Provide the [X, Y] coordinate of the cell's center where the given text is located.  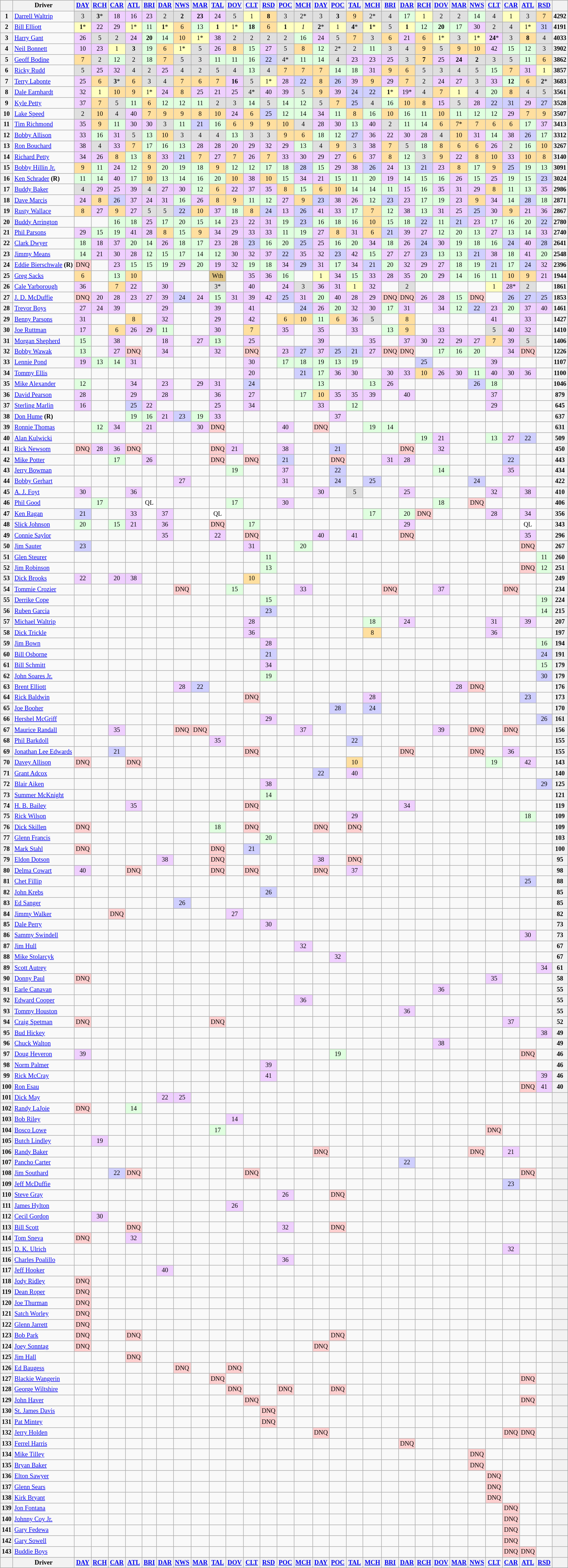
H. B. Bailey [43, 806]
422 [560, 481]
191 [560, 654]
Slick Johnson [43, 525]
Gary Sowell [43, 1541]
63 [7, 687]
Jim Bown [43, 643]
Kirk Bryant [43, 1498]
60 [7, 654]
91 [7, 989]
Dick Trickle [43, 633]
215 [560, 611]
1100 [560, 373]
156 [560, 730]
Jimmy Walker [43, 914]
Glen Steurer [43, 557]
Brent Elliott [43, 687]
130 [7, 1411]
Rusty Wallace [43, 211]
74 [7, 806]
Earle Canavan [43, 989]
3683 [560, 81]
106 [7, 1152]
Ricky Rudd [43, 70]
260 [560, 557]
110 [7, 1195]
Jeff Hooker [43, 1271]
Bobby Hillin Jr. [43, 168]
Kyle Petty [43, 103]
1406 [560, 341]
1461 [560, 308]
Glenn Sears [43, 1487]
3857 [560, 70]
Delma Cowart [43, 871]
631 [560, 428]
Neil Bonnett [43, 49]
Connie Saylor [43, 536]
Bobby Gerhart [43, 481]
4033 [560, 38]
Tommy Ellis [43, 373]
Don Hume (R) [43, 416]
24* [494, 38]
134 [7, 1454]
Charles Poalillo [43, 1260]
Jody Ridley [43, 1281]
450 [560, 449]
Terry Labonte [43, 81]
Pancho Carter [43, 1163]
93 [7, 1011]
Bill Schmitt [43, 665]
Jim Southard [43, 1174]
343 [560, 525]
62 [7, 676]
173 [560, 698]
120 [7, 1303]
Elton Sawyer [43, 1476]
Bud Hickey [43, 1033]
Blackie Wangerin [43, 1379]
87 [7, 946]
Trevor Boys [43, 308]
137 [7, 1487]
107 [7, 1163]
434 [560, 471]
47 [7, 514]
John Soares Jr. [43, 676]
3902 [560, 49]
132 [7, 1433]
89 [7, 968]
John Krebs [43, 892]
A. J. Foyt [43, 492]
3091 [560, 168]
Ron Esau [43, 1087]
76 [7, 827]
4292 [560, 17]
Michael Waltrip [43, 622]
2871 [560, 201]
Phil Barkdoll [43, 741]
Joey Sonntag [43, 1347]
Jerry Bowman [43, 471]
249 [560, 579]
79 [7, 860]
81 [7, 881]
Chet Fillip [43, 881]
Morgan Shepherd [43, 341]
David Pearson [43, 395]
Gary Fedewa [43, 1530]
Ken Ragan [43, 514]
102 [7, 1109]
Rick Wilson [43, 816]
Bosco Lowe [43, 1130]
78 [7, 849]
Johnny Coy Jr. [43, 1519]
Chuck Walton [43, 1044]
122 [7, 1325]
Phil Parsons [43, 233]
176 [560, 687]
207 [560, 622]
3561 [560, 92]
1226 [560, 352]
112 [7, 1216]
267 [560, 546]
111 [7, 1206]
2780 [560, 222]
83 [7, 903]
Joe Ruttman [43, 330]
Buddy Baker [43, 190]
Clark Dwyer [43, 243]
Ferrel Harris [43, 1444]
Dave Marcis [43, 201]
Joe Booher [43, 708]
84 [7, 914]
Mike Stolarcyk [43, 957]
77 [7, 838]
Hershel McGriff [43, 719]
19* [407, 92]
127 [7, 1379]
128 [7, 1389]
64 [7, 698]
234 [560, 590]
Glenn Francis [43, 838]
Ruben Garcia [43, 611]
3507 [560, 114]
Dale Perry [43, 925]
1861 [560, 287]
Jimmy Means [43, 254]
45 [7, 492]
443 [560, 460]
4191 [560, 28]
Derrike Cope [43, 601]
7* [459, 125]
133 [7, 1444]
Steve Gray [43, 1195]
Randy LaJoie [43, 1109]
197 [560, 633]
Harry Gant [43, 38]
2740 [560, 233]
Butch Lindley [43, 1141]
101 [7, 1098]
Ken Schrader (R) [43, 179]
Jim Hall [43, 1357]
57 [7, 622]
71 [7, 774]
1427 [560, 319]
D. K. Ulrich [43, 1249]
3413 [560, 125]
James Hylton [43, 1206]
410 [560, 492]
139 [7, 1509]
Lake Speed [43, 114]
141 [7, 1530]
296 [560, 536]
28* [511, 287]
224 [560, 601]
105 [7, 1141]
Geoff Bodine [43, 60]
170 [560, 708]
50 [7, 546]
65 [7, 708]
Maurice Randall [43, 730]
Donny Paul [43, 978]
Randy Baker [43, 1152]
1853 [560, 298]
59 [7, 643]
1410 [560, 330]
Ron Bouchard [43, 146]
Dale Earnhardt [43, 92]
3312 [560, 135]
66 [7, 719]
123 [7, 1336]
Dean Roper [43, 1292]
Mike Alexander [43, 384]
68 [7, 741]
96 [7, 1044]
879 [560, 395]
Dick Brooks [43, 579]
Rick Newsom [43, 449]
Jon Fontana [43, 1509]
54 [7, 590]
2548 [560, 254]
Jeff McDuffie [43, 1184]
356 [560, 514]
Blair Aiken [43, 784]
St. James Davis [43, 1411]
2986 [560, 190]
Bryan Baker [43, 1465]
509 [560, 438]
Greg Sacks [43, 276]
3024 [560, 179]
3140 [560, 157]
108 [7, 1174]
Mark Stahl [43, 849]
2396 [560, 265]
Bobby Allison [43, 135]
Bob Park [43, 1336]
70 [7, 763]
124 [7, 1347]
Jim Hull [43, 946]
Mike Potter [43, 460]
Eddie Bierschwale (R) [43, 265]
118 [7, 1281]
56 [7, 611]
Richard Petty [43, 157]
Darrell Waltrip [43, 17]
Pat Mintey [43, 1422]
126 [7, 1368]
113 [7, 1227]
135 [7, 1465]
Davey Allison [43, 763]
251 [560, 568]
3862 [560, 60]
3267 [560, 146]
53 [7, 579]
69 [7, 752]
136 [7, 1476]
1107 [560, 363]
Joe Thurman [43, 1303]
Jonathan Lee Edwards [43, 752]
Sammy Swindell [43, 936]
Tim Richmond [43, 125]
2641 [560, 243]
406 [560, 503]
90 [7, 978]
97 [7, 1054]
Bob Riley [43, 1119]
Tom Sneva [43, 1238]
Jerry Holden [43, 1433]
Tommie Crozier [43, 590]
Rick McCray [43, 1076]
Phil Good [43, 503]
Satch Worley [43, 1314]
George Wiltshire [43, 1389]
Bill Osborne [43, 654]
92 [7, 1001]
142 [7, 1541]
Ed Baugess [43, 1368]
Norm Palmer [43, 1065]
94 [7, 1022]
116 [7, 1260]
Benny Parsons [43, 319]
138 [7, 1498]
Ed Sanger [43, 903]
Lennie Pond [43, 363]
75 [7, 816]
Bill Scott [43, 1227]
3528 [560, 103]
Sterling Marlin [43, 405]
1046 [560, 384]
Buddie Boys [43, 1551]
Scott Autrey [43, 968]
Mike Tilley [43, 1454]
Doug Heveron [43, 1054]
72 [7, 784]
115 [7, 1249]
194 [560, 643]
Grant Adcox [43, 774]
161 [560, 719]
131 [7, 1422]
Ronnie Thomas [43, 428]
Cecil Gordon [43, 1216]
Bill Elliott [43, 28]
Buddy Arrington [43, 222]
John Haver [43, 1400]
Craig Spetman [43, 1022]
129 [7, 1400]
Dick May [43, 1098]
99 [7, 1076]
2867 [560, 211]
Rick Baldwin [43, 698]
637 [560, 416]
104 [7, 1130]
Jim Sauter [43, 546]
Dick Skillen [43, 827]
44 [7, 481]
J. D. McDuffie [43, 298]
Glenn Jarrett [43, 1325]
Wth [218, 276]
86 [7, 936]
Alan Kulwicki [43, 438]
48 [7, 525]
1944 [560, 276]
Bobby Wawak [43, 352]
80 [7, 871]
Jim Robinson [43, 568]
Edward Cooper [43, 1001]
Summer McKnight [43, 795]
Eldon Dotson [43, 860]
43 [7, 471]
Tommy Houston [43, 1011]
645 [560, 405]
114 [7, 1238]
51 [7, 557]
Cale Yarborough [43, 287]
117 [7, 1271]
